From the cell containing the given text, extract its center point as [X, Y] coordinate. 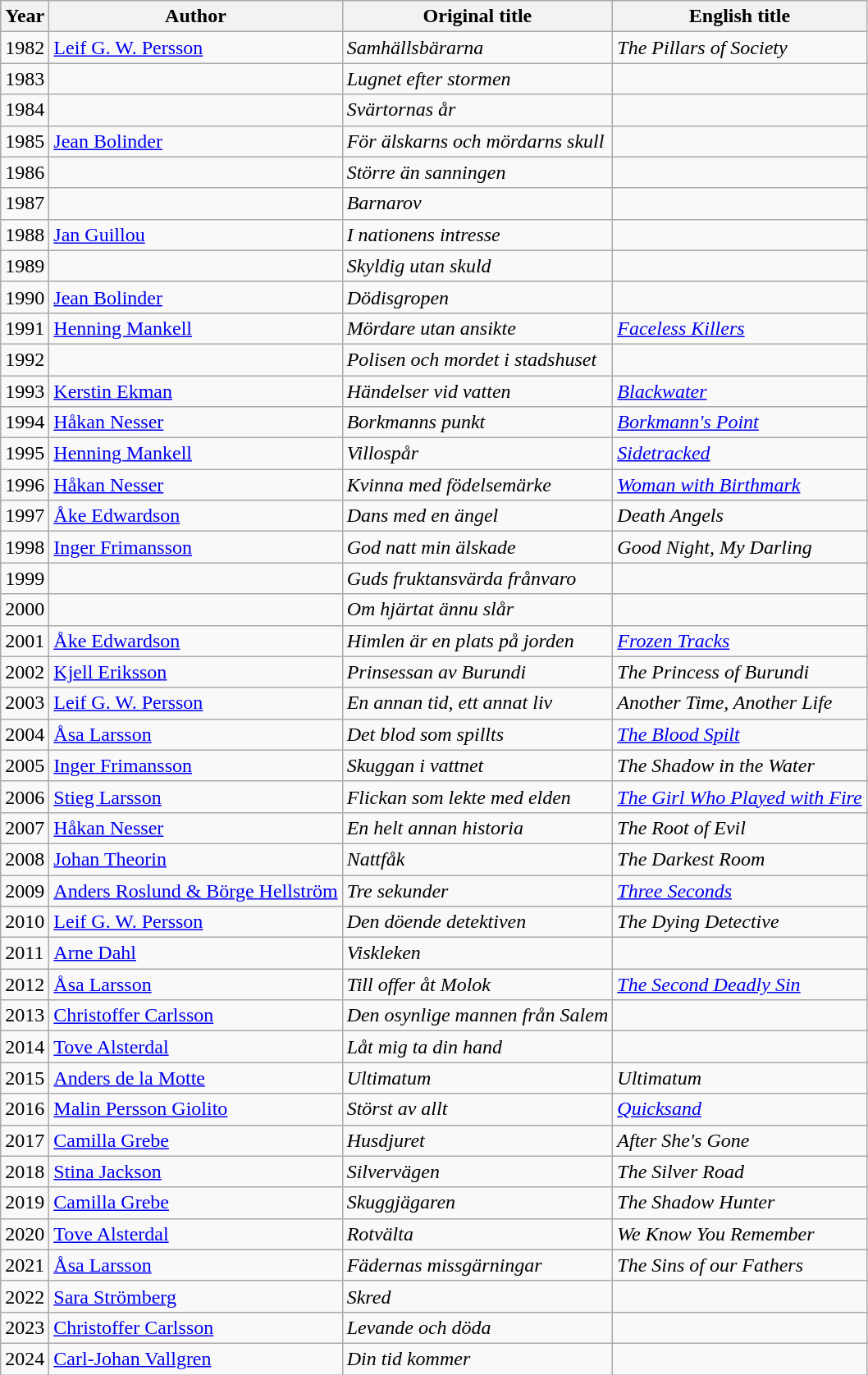
Woman with Birthmark [740, 485]
1997 [25, 516]
After She's Gone [740, 1140]
En annan tid, ett annat liv [477, 703]
Viskleken [477, 953]
2014 [25, 1047]
2012 [25, 984]
2001 [25, 641]
1985 [25, 141]
Samhällsbärarna [477, 48]
1998 [25, 547]
Tre sekunder [477, 890]
Borkmanns punkt [477, 423]
Den döende detektiven [477, 922]
2020 [25, 1234]
The Shadow in the Water [740, 765]
Quicksand [740, 1109]
1993 [25, 391]
Kjell Eriksson [195, 672]
Original title [477, 16]
1991 [25, 328]
Fädernas missgärningar [477, 1265]
The Dying Detective [740, 922]
Dans med en ängel [477, 516]
2009 [25, 890]
2002 [25, 672]
Till offer åt Molok [477, 984]
1982 [25, 48]
1996 [25, 485]
En helt annan historia [477, 828]
Din tid kommer [477, 1359]
Stina Jackson [195, 1172]
Sidetracked [740, 454]
2006 [25, 797]
Prinsessan av Burundi [477, 672]
Skuggan i vattnet [477, 765]
1990 [25, 297]
The Pillars of Society [740, 48]
Skuggjägaren [477, 1203]
The Second Deadly Sin [740, 984]
Three Seconds [740, 890]
The Darkest Room [740, 859]
2000 [25, 610]
Silvervägen [477, 1172]
Skyldig utan skuld [477, 266]
2003 [25, 703]
Villospår [477, 454]
Year [25, 16]
Låt mig ta din hand [477, 1047]
Blackwater [740, 391]
1986 [25, 172]
The Root of Evil [740, 828]
Himlen är en plats på jorden [477, 641]
2021 [25, 1265]
Om hjärtat ännu slår [477, 610]
För älskarns och mördarns skull [477, 141]
Good Night, My Darling [740, 547]
2023 [25, 1327]
Author [195, 16]
Sara Strömberg [195, 1296]
1987 [25, 203]
1988 [25, 235]
Flickan som lekte med elden [477, 797]
Det blod som spillts [477, 734]
Rotvälta [477, 1234]
I nationens intresse [477, 235]
Malin Persson Giolito [195, 1109]
Kerstin Ekman [195, 391]
Anders Roslund & Börge Hellström [195, 890]
Lugnet efter stormen [477, 79]
Kvinna med födelsemärke [477, 485]
Husdjuret [477, 1140]
English title [740, 16]
Mördare utan ansikte [477, 328]
The Silver Road [740, 1172]
The Shadow Hunter [740, 1203]
2018 [25, 1172]
God natt min älskade [477, 547]
Störst av allt [477, 1109]
Den osynlige mannen från Salem [477, 1016]
1995 [25, 454]
2017 [25, 1140]
Another Time, Another Life [740, 703]
2016 [25, 1109]
Händelser vid vatten [477, 391]
Skred [477, 1296]
Guds fruktansvärda frånvaro [477, 578]
Johan Theorin [195, 859]
The Blood Spilt [740, 734]
Faceless Killers [740, 328]
2019 [25, 1203]
Jan Guillou [195, 235]
Anders de la Motte [195, 1078]
2013 [25, 1016]
2008 [25, 859]
2011 [25, 953]
Borkmann's Point [740, 423]
Polisen och mordet i stadshuset [477, 359]
We Know You Remember [740, 1234]
Stieg Larsson [195, 797]
2024 [25, 1359]
1999 [25, 578]
1984 [25, 110]
Arne Dahl [195, 953]
2010 [25, 922]
Nattfåk [477, 859]
1994 [25, 423]
2007 [25, 828]
Levande och döda [477, 1327]
1983 [25, 79]
Death Angels [740, 516]
Barnarov [477, 203]
The Girl Who Played with Fire [740, 797]
1992 [25, 359]
2004 [25, 734]
Dödisgropen [477, 297]
Carl-Johan Vallgren [195, 1359]
Frozen Tracks [740, 641]
Större än sanningen [477, 172]
The Sins of our Fathers [740, 1265]
The Princess of Burundi [740, 672]
2005 [25, 765]
2015 [25, 1078]
Svärtornas år [477, 110]
1989 [25, 266]
2022 [25, 1296]
